Extract the [x, y] coordinate from the center of the cell holding the provided text.  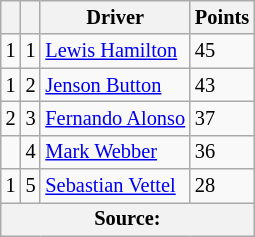
36 [222, 152]
Jenson Button [115, 85]
Fernando Alonso [115, 118]
45 [222, 51]
43 [222, 85]
3 [31, 118]
5 [31, 186]
Source: [128, 219]
28 [222, 186]
Lewis Hamilton [115, 51]
Driver [115, 17]
4 [31, 152]
Sebastian Vettel [115, 186]
37 [222, 118]
Mark Webber [115, 152]
Points [222, 17]
